For the text-containing cell, return its midpoint in [x, y] coordinate format. 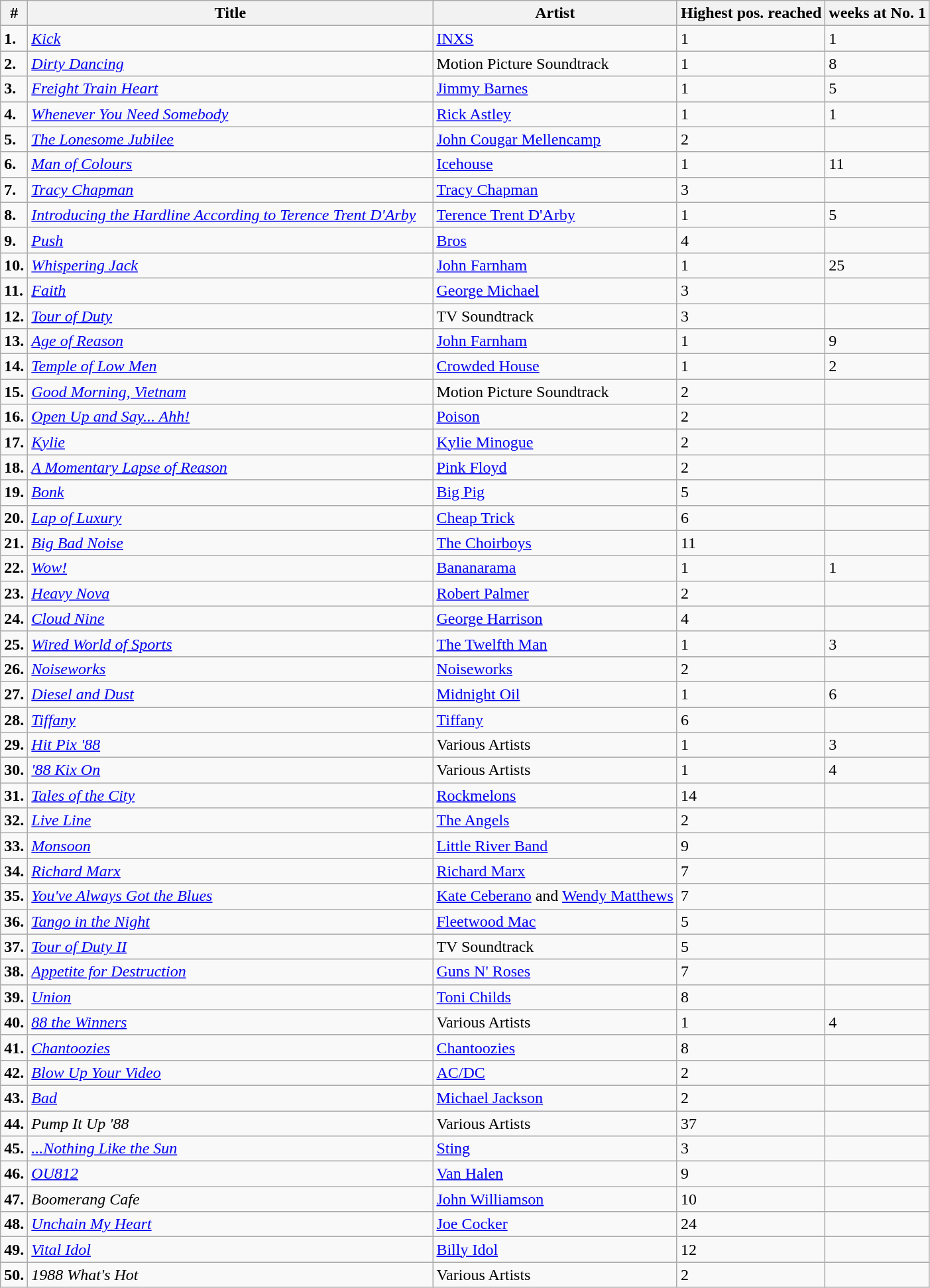
Michael Jackson [555, 1098]
The Angels [555, 821]
28. [15, 719]
44. [15, 1124]
Age of Reason [231, 341]
Tour of Duty [231, 316]
The Twelfth Man [555, 644]
4. [15, 114]
You've Always Got the Blues [231, 896]
23. [15, 593]
Bananarama [555, 568]
37. [15, 947]
40. [15, 1022]
17. [15, 442]
20. [15, 518]
12. [15, 316]
25. [15, 644]
22. [15, 568]
Tango in the Night [231, 921]
Billy Idol [555, 1250]
Rick Astley [555, 114]
Big Pig [555, 493]
27. [15, 694]
7. [15, 190]
Cheap Trick [555, 518]
Van Halen [555, 1174]
'88 Kix On [231, 770]
Push [231, 240]
OU812 [231, 1174]
Lap of Luxury [231, 518]
Pump It Up '88 [231, 1124]
A Momentary Lapse of Reason [231, 467]
Hit Pix '88 [231, 745]
Union [231, 997]
Kylie Minogue [555, 442]
Tales of the City [231, 795]
16. [15, 417]
Jimmy Barnes [555, 89]
12 [750, 1250]
18. [15, 467]
Highest pos. reached [750, 13]
31. [15, 795]
Kick [231, 38]
Cloud Nine [231, 618]
George Michael [555, 290]
Bonk [231, 493]
Unchain My Heart [231, 1224]
32. [15, 821]
8. [15, 215]
Temple of Low Men [231, 367]
Fleetwood Mac [555, 921]
30. [15, 770]
13. [15, 341]
46. [15, 1174]
Diesel and Dust [231, 694]
3. [15, 89]
Midnight Oil [555, 694]
29. [15, 745]
# [15, 13]
Whispering Jack [231, 265]
The Lonesome Jubilee [231, 139]
Pink Floyd [555, 467]
Open Up and Say... Ahh! [231, 417]
Dirty Dancing [231, 64]
35. [15, 896]
Big Bad Noise [231, 543]
6. [15, 164]
1. [15, 38]
Monsoon [231, 846]
24. [15, 618]
Artist [555, 13]
Title [231, 13]
Rockmelons [555, 795]
Bad [231, 1098]
AC/DC [555, 1073]
John Cougar Mellencamp [555, 139]
Guns N' Roses [555, 972]
49. [15, 1250]
Heavy Nova [231, 593]
Appetite for Destruction [231, 972]
43. [15, 1098]
38. [15, 972]
Blow Up Your Video [231, 1073]
47. [15, 1199]
21. [15, 543]
Kylie [231, 442]
Poison [555, 417]
Boomerang Cafe [231, 1199]
Icehouse [555, 164]
...Nothing Like the Sun [231, 1149]
Introducing the Hardline According to Terence Trent D'Arby [231, 215]
5. [15, 139]
Tour of Duty II [231, 947]
Robert Palmer [555, 593]
Terence Trent D'Arby [555, 215]
Wow! [231, 568]
33. [15, 846]
John Williamson [555, 1199]
The Choirboys [555, 543]
39. [15, 997]
36. [15, 921]
Faith [231, 290]
weeks at No. 1 [878, 13]
37 [750, 1124]
George Harrison [555, 618]
10 [750, 1199]
34. [15, 871]
48. [15, 1224]
Man of Colours [231, 164]
Wired World of Sports [231, 644]
Sting [555, 1149]
9. [15, 240]
24 [750, 1224]
45. [15, 1149]
Vital Idol [231, 1250]
42. [15, 1073]
2. [15, 64]
50. [15, 1275]
88 the Winners [231, 1022]
Crowded House [555, 367]
Kate Ceberano and Wendy Matthews [555, 896]
Good Morning, Vietnam [231, 392]
14 [750, 795]
41. [15, 1047]
Joe Cocker [555, 1224]
Toni Childs [555, 997]
Little River Band [555, 846]
Freight Train Heart [231, 89]
INXS [555, 38]
15. [15, 392]
14. [15, 367]
Bros [555, 240]
26. [15, 669]
25 [878, 265]
11. [15, 290]
Whenever You Need Somebody [231, 114]
10. [15, 265]
Live Line [231, 821]
19. [15, 493]
1988 What's Hot [231, 1275]
